Locate the cell with the specified text and output its (X, Y) center coordinate. 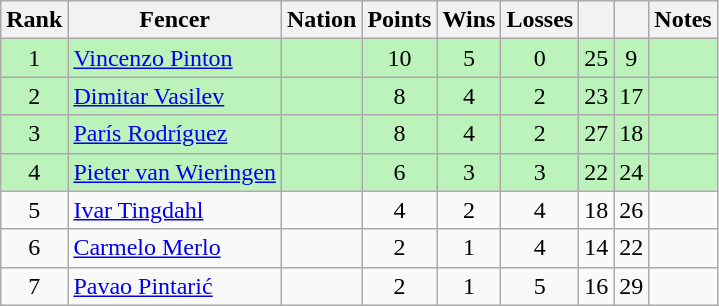
Losses (540, 20)
Notes (683, 20)
Points (400, 20)
17 (632, 96)
7 (34, 286)
10 (400, 58)
27 (596, 134)
23 (596, 96)
Dimitar Vasilev (175, 96)
24 (632, 172)
14 (596, 248)
Pavao Pintarić (175, 286)
9 (632, 58)
26 (632, 210)
29 (632, 286)
Fencer (175, 20)
Carmelo Merlo (175, 248)
0 (540, 58)
Pieter van Wieringen (175, 172)
Ivar Tingdahl (175, 210)
25 (596, 58)
Rank (34, 20)
16 (596, 286)
Wins (469, 20)
Vincenzo Pinton (175, 58)
Nation (321, 20)
París Rodríguez (175, 134)
